Output the (X, Y) coordinate of the center of the cell containing the given text.  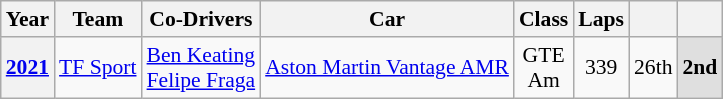
Car (387, 19)
Laps (601, 19)
Co-Drivers (202, 19)
Ben Keating Felipe Fraga (202, 68)
Aston Martin Vantage AMR (387, 68)
TF Sport (98, 68)
Year (28, 19)
2021 (28, 68)
339 (601, 68)
Class (544, 19)
2nd (700, 68)
GTEAm (544, 68)
26th (654, 68)
Team (98, 19)
